Provide the (x, y) coordinate of the cell's center where the given text is located.  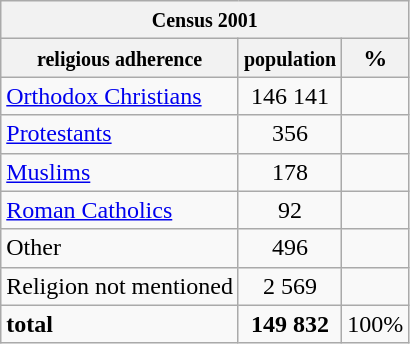
149 832 (290, 324)
religious adherence (120, 58)
% (376, 58)
Census 2001 (205, 20)
population (290, 58)
100% (376, 324)
Orthodox Christians (120, 96)
356 (290, 134)
496 (290, 248)
Protestants (120, 134)
total (120, 324)
2 569 (290, 286)
Other (120, 248)
Roman Catholics (120, 210)
92 (290, 210)
178 (290, 172)
146 141 (290, 96)
Muslims (120, 172)
Religion not mentioned (120, 286)
